Pinpoint the cell where the given text exists, returning its [x, y] midpoint coordinate. 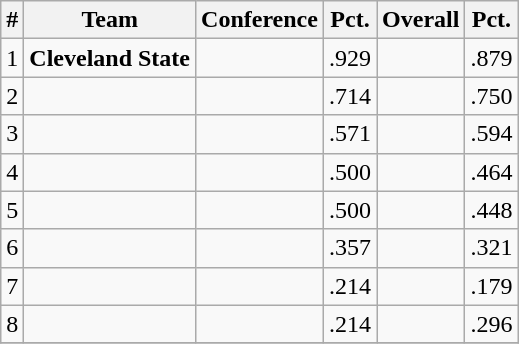
.464 [492, 172]
7 [12, 286]
.357 [350, 248]
Cleveland State [110, 58]
5 [12, 210]
8 [12, 324]
Conference [260, 20]
1 [12, 58]
.879 [492, 58]
.321 [492, 248]
Overall [421, 20]
3 [12, 134]
Team [110, 20]
.750 [492, 96]
.448 [492, 210]
4 [12, 172]
.179 [492, 286]
6 [12, 248]
.594 [492, 134]
2 [12, 96]
.571 [350, 134]
.296 [492, 324]
.714 [350, 96]
# [12, 20]
.929 [350, 58]
